Identify which cell holds the provided text, then report its (x, y) central coordinate. 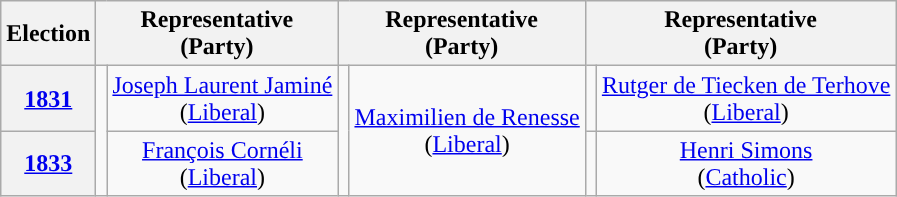
1833 (48, 164)
Election (48, 34)
Henri Simons(Catholic) (746, 164)
Maximilien de Renesse(Liberal) (467, 131)
Rutger de Tiecken de Terhove(Liberal) (746, 98)
1831 (48, 98)
Joseph Laurent Jaminé(Liberal) (222, 98)
François Cornéli(Liberal) (222, 164)
